Pinpoint the cell where the given text exists, returning its (x, y) midpoint coordinate. 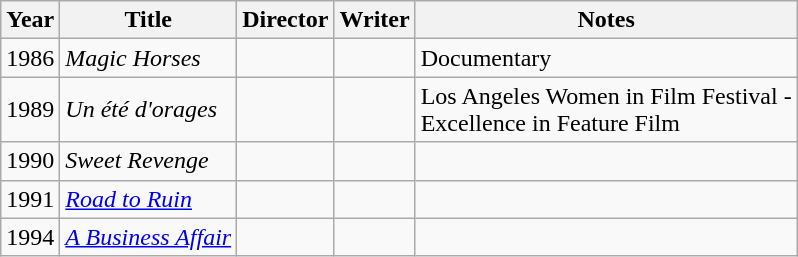
Magic Horses (148, 58)
1991 (30, 199)
Director (286, 20)
Documentary (606, 58)
Un été d'orages (148, 110)
1986 (30, 58)
Los Angeles Women in Film Festival -Excellence in Feature Film (606, 110)
1994 (30, 237)
A Business Affair (148, 237)
Road to Ruin (148, 199)
1989 (30, 110)
1990 (30, 161)
Writer (374, 20)
Sweet Revenge (148, 161)
Notes (606, 20)
Title (148, 20)
Year (30, 20)
